Determine the (X, Y) coordinate at the center of the cell enclosing the given text.  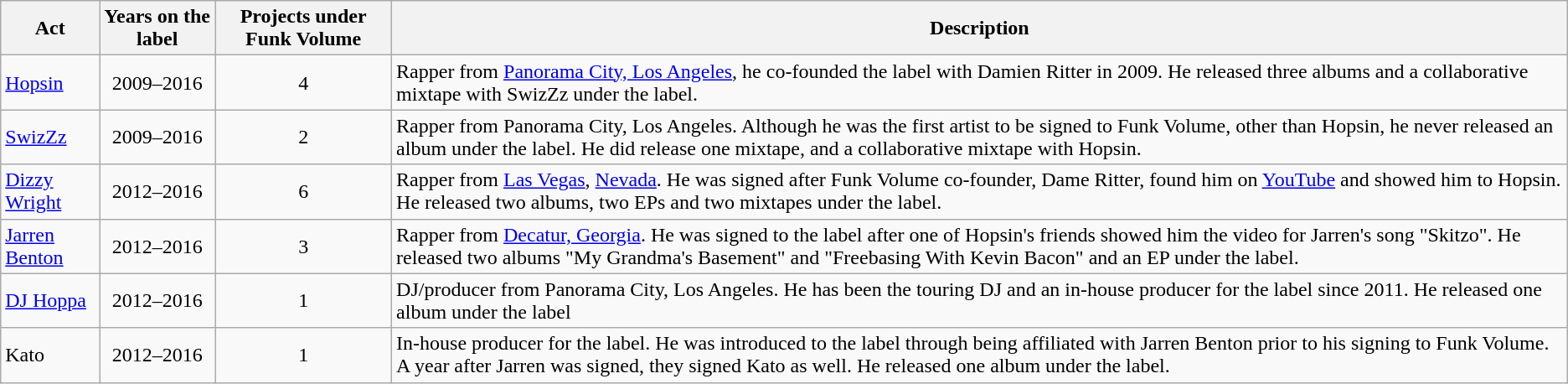
Years on the label (157, 29)
Description (980, 29)
4 (303, 82)
Dizzy Wright (50, 191)
3 (303, 246)
6 (303, 191)
2 (303, 138)
Act (50, 29)
DJ Hoppa (50, 300)
Hopsin (50, 82)
Kato (50, 355)
SwizZz (50, 138)
Projects under Funk Volume (303, 29)
Jarren Benton (50, 246)
